Extract the [x, y] coordinate from the center of the cell holding the provided text.  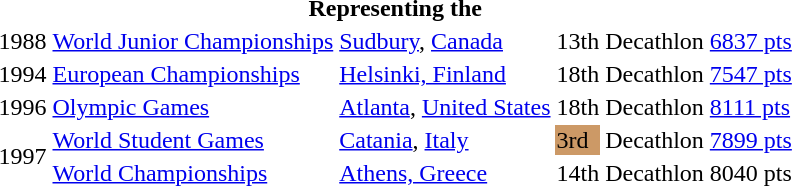
Olympic Games [193, 107]
Catania, Italy [445, 140]
13th [578, 41]
Sudbury, Canada [445, 41]
World Junior Championships [193, 41]
Atlanta, United States [445, 107]
World Student Games [193, 140]
Helsinki, Finland [445, 74]
3rd [578, 140]
European Championships [193, 74]
